Return (x, y) of the center of cell containing provided text 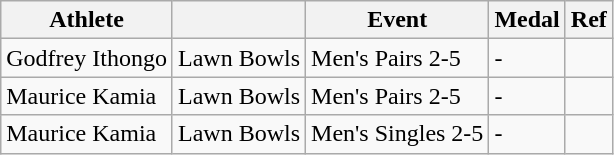
Ref (588, 20)
Athlete (87, 20)
Medal (527, 20)
Godfrey Ithongo (87, 58)
Event (398, 20)
Men's Singles 2-5 (398, 134)
